Capture the cell that displays the provided text and extract its (X, Y) central coordinate. 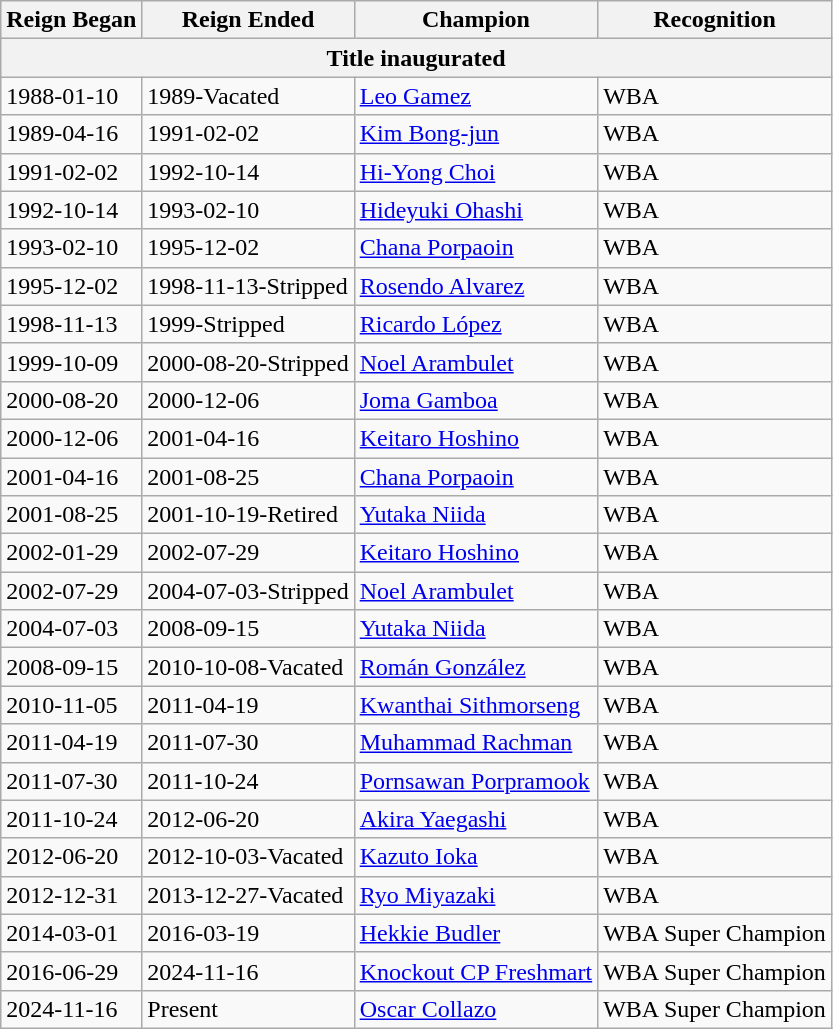
Title inaugurated (416, 58)
Rosendo Alvarez (476, 286)
Joma Gamboa (476, 400)
Muhammad Rachman (476, 743)
2001-10-19-Retired (248, 515)
Ryo Miyazaki (476, 895)
Reign Ended (248, 20)
Ricardo López (476, 324)
2010-11-05 (72, 705)
Knockout CP Freshmart (476, 971)
Kim Bong-jun (476, 134)
1998-11-13 (72, 324)
2016-06-29 (72, 971)
2004-07-03 (72, 629)
Kazuto Ioka (476, 857)
2014-03-01 (72, 933)
2010-10-08-Vacated (248, 667)
2016-03-19 (248, 933)
2002-01-29 (72, 553)
2004-07-03-Stripped (248, 591)
2013-12-27-Vacated (248, 895)
2012-10-03-Vacated (248, 857)
1989-Vacated (248, 96)
Leo Gamez (476, 96)
2012-12-31 (72, 895)
1998-11-13-Stripped (248, 286)
Recognition (715, 20)
Reign Began (72, 20)
Kwanthai Sithmorseng (476, 705)
2000-08-20-Stripped (248, 362)
Oscar Collazo (476, 1009)
Champion (476, 20)
Hi-Yong Choi (476, 172)
1999-Stripped (248, 324)
Román González (476, 667)
Pornsawan Porpramook (476, 781)
Present (248, 1009)
1989-04-16 (72, 134)
1988-01-10 (72, 96)
Akira Yaegashi (476, 819)
Hekkie Budler (476, 933)
2000-08-20 (72, 400)
Hideyuki Ohashi (476, 210)
1999-10-09 (72, 362)
